Return (x, y) of the center of cell containing provided text 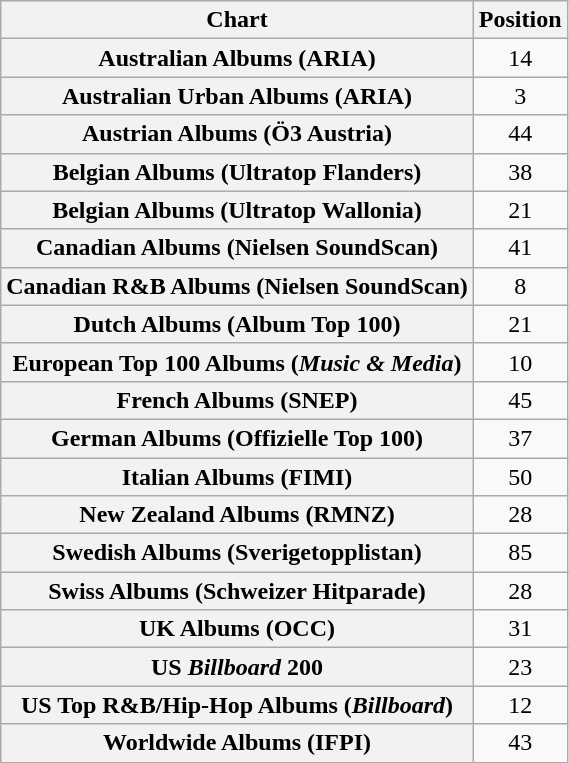
3 (520, 96)
French Albums (SNEP) (238, 400)
50 (520, 477)
Belgian Albums (Ultratop Flanders) (238, 172)
New Zealand Albums (RMNZ) (238, 515)
Worldwide Albums (IFPI) (238, 743)
Australian Urban Albums (ARIA) (238, 96)
38 (520, 172)
44 (520, 134)
14 (520, 58)
Italian Albums (FIMI) (238, 477)
10 (520, 362)
23 (520, 667)
41 (520, 248)
European Top 100 Albums (Music & Media) (238, 362)
37 (520, 438)
43 (520, 743)
German Albums (Offizielle Top 100) (238, 438)
US Top R&B/Hip-Hop Albums (Billboard) (238, 705)
Belgian Albums (Ultratop Wallonia) (238, 210)
45 (520, 400)
Dutch Albums (Album Top 100) (238, 324)
US Billboard 200 (238, 667)
UK Albums (OCC) (238, 629)
Australian Albums (ARIA) (238, 58)
12 (520, 705)
Position (520, 20)
Canadian R&B Albums (Nielsen SoundScan) (238, 286)
85 (520, 553)
8 (520, 286)
Canadian Albums (Nielsen SoundScan) (238, 248)
31 (520, 629)
Chart (238, 20)
Swiss Albums (Schweizer Hitparade) (238, 591)
Swedish Albums (Sverigetopplistan) (238, 553)
Austrian Albums (Ö3 Austria) (238, 134)
